Extract the (X, Y) coordinate from the center of the cell holding the provided text.  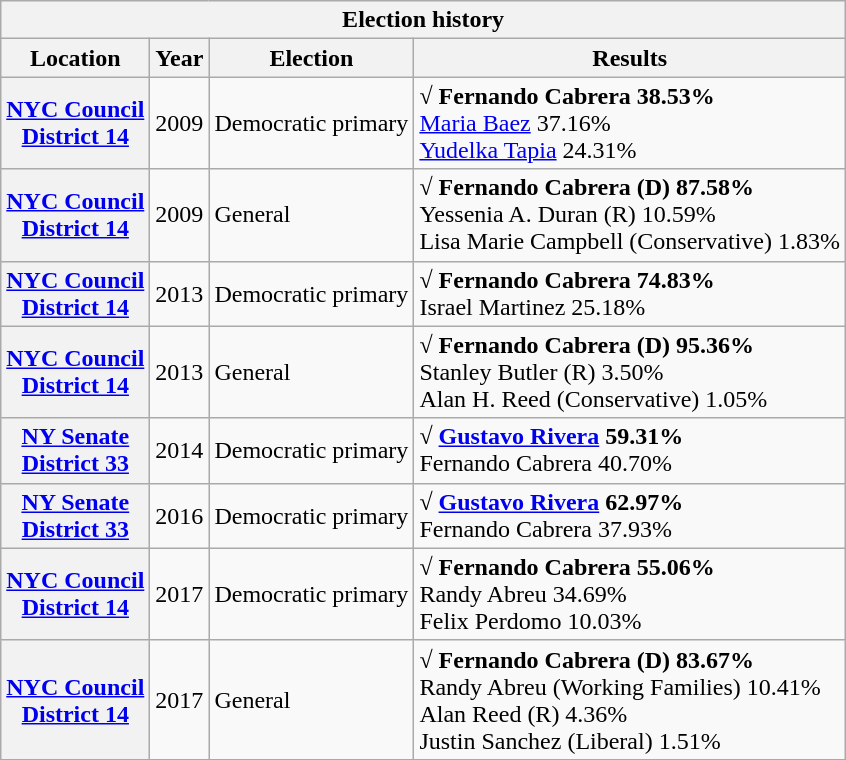
2014 (180, 450)
Results (630, 58)
√ Gustavo Rivera 62.97%Fernando Cabrera 37.93% (630, 516)
√ Fernando Cabrera (D) 83.67%Randy Abreu (Working Families) 10.41%Alan Reed (R) 4.36%Justin Sanchez (Liberal) 1.51% (630, 700)
Year (180, 58)
Location (76, 58)
Election (312, 58)
√ Gustavo Rivera 59.31%Fernando Cabrera 40.70% (630, 450)
√ Fernando Cabrera 38.53%Maria Baez 37.16%Yudelka Tapia 24.31% (630, 123)
√ Fernando Cabrera 74.83%Israel Martinez 25.18% (630, 294)
Election history (424, 20)
2016 (180, 516)
√ Fernando Cabrera (D) 95.36%Stanley Butler (R) 3.50%Alan H. Reed (Conservative) 1.05% (630, 372)
√ Fernando Cabrera (D) 87.58%Yessenia A. Duran (R) 10.59%Lisa Marie Campbell (Conservative) 1.83% (630, 215)
√ Fernando Cabrera 55.06%Randy Abreu 34.69%Felix Perdomo 10.03% (630, 594)
